Provide the (X, Y) coordinate of the cell's center where the given text is located.  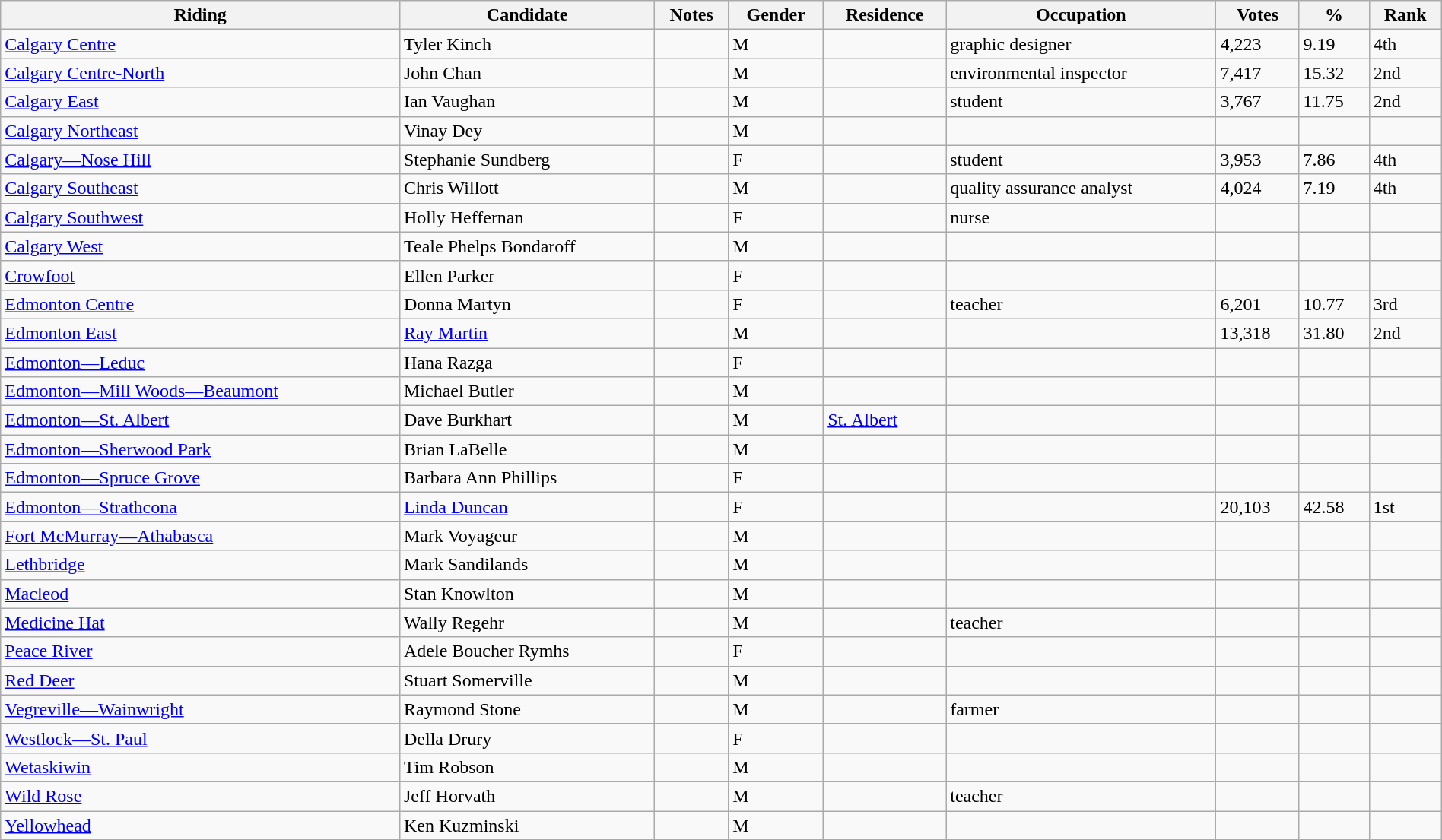
Notes (692, 15)
Linda Duncan (526, 507)
9.19 (1334, 44)
nurse (1081, 217)
Stuart Somerville (526, 680)
Rank (1405, 15)
Mark Sandilands (526, 565)
farmer (1081, 709)
Adele Boucher Rymhs (526, 651)
4,223 (1258, 44)
3rd (1405, 304)
environmental inspector (1081, 73)
Edmonton—Spruce Grove (201, 478)
Edmonton—Mill Woods—Beaumont (201, 391)
Hana Razga (526, 363)
Macleod (201, 594)
Raymond Stone (526, 709)
Edmonton—St. Albert (201, 420)
Mark Voyageur (526, 536)
42.58 (1334, 507)
Crowfoot (201, 275)
Lethbridge (201, 565)
Holly Heffernan (526, 217)
Wetaskiwin (201, 767)
7.19 (1334, 189)
Calgary—Nose Hill (201, 160)
20,103 (1258, 507)
Edmonton Centre (201, 304)
Chris Willott (526, 189)
Calgary Centre-North (201, 73)
graphic designer (1081, 44)
Votes (1258, 15)
Tyler Kinch (526, 44)
10.77 (1334, 304)
Stephanie Sundberg (526, 160)
Vinay Dey (526, 131)
Stan Knowlton (526, 594)
Residence (885, 15)
Edmonton—Leduc (201, 363)
Calgary West (201, 246)
Calgary Southwest (201, 217)
3,767 (1258, 102)
Yellowhead (201, 825)
15.32 (1334, 73)
% (1334, 15)
Candidate (526, 15)
Wally Regehr (526, 623)
Riding (201, 15)
3,953 (1258, 160)
13,318 (1258, 333)
1st (1405, 507)
Red Deer (201, 680)
Ray Martin (526, 333)
Ian Vaughan (526, 102)
7.86 (1334, 160)
4,024 (1258, 189)
Calgary East (201, 102)
Calgary Southeast (201, 189)
John Chan (526, 73)
Barbara Ann Phillips (526, 478)
Jeff Horvath (526, 796)
Fort McMurray—Athabasca (201, 536)
Wild Rose (201, 796)
quality assurance analyst (1081, 189)
Edmonton—Sherwood Park (201, 449)
Tim Robson (526, 767)
Peace River (201, 651)
Della Drury (526, 738)
Ken Kuzminski (526, 825)
St. Albert (885, 420)
Medicine Hat (201, 623)
Ellen Parker (526, 275)
Vegreville—Wainwright (201, 709)
Calgary Northeast (201, 131)
Teale Phelps Bondaroff (526, 246)
11.75 (1334, 102)
Gender (776, 15)
Michael Butler (526, 391)
Occupation (1081, 15)
6,201 (1258, 304)
Brian LaBelle (526, 449)
Donna Martyn (526, 304)
Edmonton—Strathcona (201, 507)
Dave Burkhart (526, 420)
7,417 (1258, 73)
Westlock—St. Paul (201, 738)
Edmonton East (201, 333)
Calgary Centre (201, 44)
31.80 (1334, 333)
